Search for the cell housing the specified text and yield its (X, Y) center coordinate. 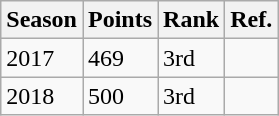
Season (42, 20)
2018 (42, 96)
Ref. (252, 20)
469 (120, 58)
Rank (192, 20)
Points (120, 20)
2017 (42, 58)
500 (120, 96)
